Return the (X, Y) coordinate for the center point of the cell that contains the specified text.  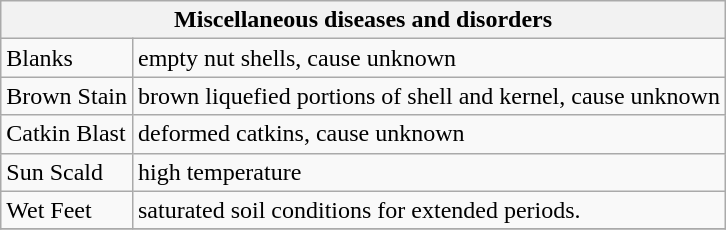
high temperature (428, 172)
Miscellaneous diseases and disorders (364, 20)
saturated soil conditions for extended periods. (428, 210)
empty nut shells, cause unknown (428, 58)
brown liquefied portions of shell and kernel, cause unknown (428, 96)
deformed catkins, cause unknown (428, 134)
Brown Stain (67, 96)
Catkin Blast (67, 134)
Blanks (67, 58)
Wet Feet (67, 210)
Sun Scald (67, 172)
